Return the [x, y] coordinate for the center point of the cell that contains the specified text.  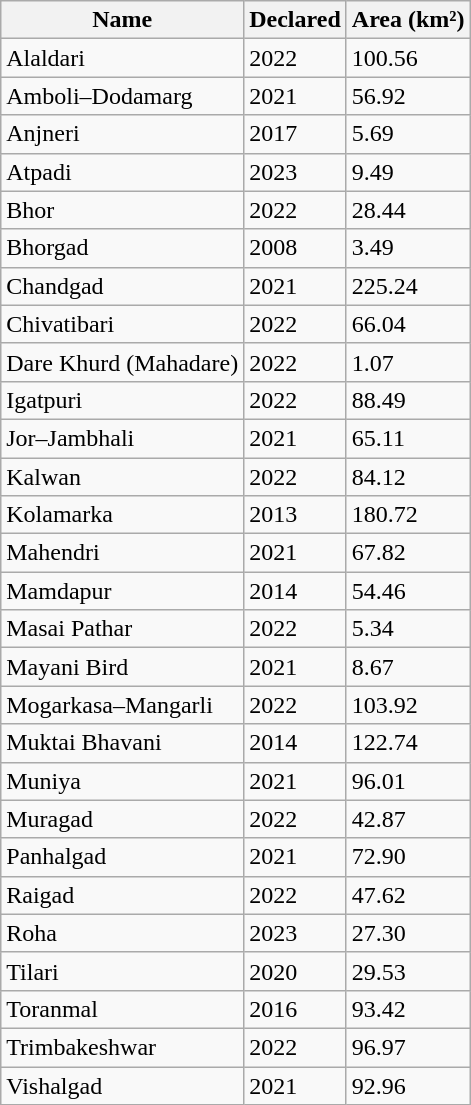
Muniya [122, 781]
Area (km²) [408, 20]
8.67 [408, 667]
Igatpuri [122, 400]
Atpadi [122, 172]
Mahendri [122, 553]
2013 [296, 515]
Muktai Bhavani [122, 743]
122.74 [408, 743]
54.46 [408, 591]
Toranmal [122, 1009]
Mayani Bird [122, 667]
103.92 [408, 705]
Tilari [122, 971]
Vishalgad [122, 1085]
Kolamarka [122, 515]
Chivatibari [122, 324]
65.11 [408, 438]
2017 [296, 134]
Declared [296, 20]
47.62 [408, 895]
92.96 [408, 1085]
225.24 [408, 286]
5.69 [408, 134]
Muragad [122, 819]
Masai Pathar [122, 629]
66.04 [408, 324]
72.90 [408, 857]
67.82 [408, 553]
Kalwan [122, 477]
Raigad [122, 895]
93.42 [408, 1009]
5.34 [408, 629]
1.07 [408, 362]
27.30 [408, 933]
84.12 [408, 477]
Panhalgad [122, 857]
96.97 [408, 1047]
56.92 [408, 96]
2016 [296, 1009]
Bhorgad [122, 248]
Trimbakeshwar [122, 1047]
29.53 [408, 971]
Alaldari [122, 58]
28.44 [408, 210]
Chandgad [122, 286]
Jor–Jambhali [122, 438]
3.49 [408, 248]
Dare Khurd (Mahadare) [122, 362]
2008 [296, 248]
96.01 [408, 781]
Roha [122, 933]
2020 [296, 971]
Amboli–Dodamarg [122, 96]
88.49 [408, 400]
Mogarkasa–Mangarli [122, 705]
Bhor [122, 210]
180.72 [408, 515]
Name [122, 20]
42.87 [408, 819]
9.49 [408, 172]
Mamdapur [122, 591]
Anjneri [122, 134]
100.56 [408, 58]
